Pinpoint the cell where the given text exists, returning its [x, y] midpoint coordinate. 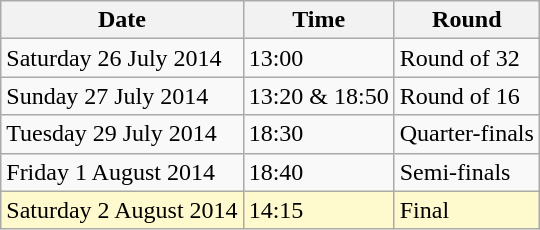
Round [466, 20]
Round of 16 [466, 96]
13:20 & 18:50 [318, 96]
Sunday 27 July 2014 [122, 96]
Quarter-finals [466, 134]
18:30 [318, 134]
Friday 1 August 2014 [122, 172]
Saturday 2 August 2014 [122, 210]
Saturday 26 July 2014 [122, 58]
Tuesday 29 July 2014 [122, 134]
Final [466, 210]
14:15 [318, 210]
Date [122, 20]
13:00 [318, 58]
Time [318, 20]
Round of 32 [466, 58]
Semi-finals [466, 172]
18:40 [318, 172]
